Locate the cell with the specified text and output its [x, y] center coordinate. 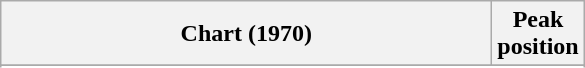
Chart (1970) [246, 34]
Peakposition [538, 34]
